From the cell containing the given text, extract its center point as [X, Y] coordinate. 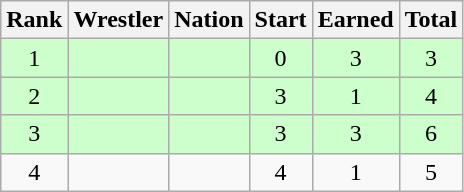
6 [431, 134]
Start [280, 20]
2 [34, 96]
Total [431, 20]
Wrestler [118, 20]
Rank [34, 20]
Nation [209, 20]
5 [431, 172]
0 [280, 58]
Earned [356, 20]
